Locate the cell with the specified text and output its (x, y) center coordinate. 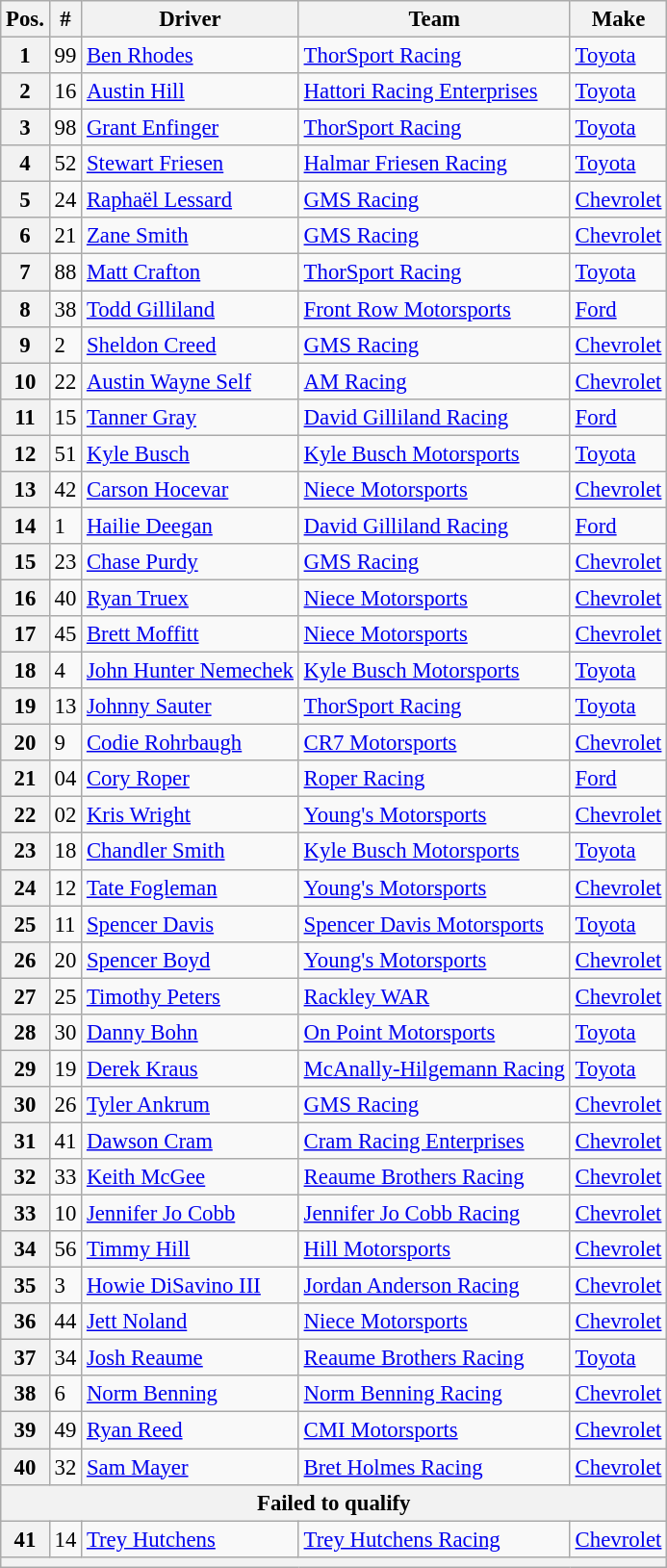
Spencer Boyd (191, 960)
39 (25, 1430)
Kyle Busch (191, 453)
Failed to qualify (334, 1503)
Matt Crafton (191, 272)
88 (65, 272)
27 (25, 996)
Hailie Deegan (191, 526)
56 (65, 1249)
Team (434, 19)
Brett Moffitt (191, 634)
CR7 Motorsports (434, 743)
Timmy Hill (191, 1249)
44 (65, 1322)
On Point Motorsports (434, 1033)
98 (65, 128)
Cory Roper (191, 779)
AM Racing (434, 381)
Rackley WAR (434, 996)
CMI Motorsports (434, 1430)
Ryan Reed (191, 1430)
45 (65, 634)
29 (25, 1068)
Codie Rohrbaugh (191, 743)
Dawson Cram (191, 1141)
Norm Benning Racing (434, 1395)
02 (65, 815)
8 (25, 309)
37 (25, 1358)
Cram Racing Enterprises (434, 1141)
Trey Hutchens Racing (434, 1539)
Ryan Truex (191, 598)
Front Row Motorsports (434, 309)
Hill Motorsports (434, 1249)
Chase Purdy (191, 562)
52 (65, 164)
Derek Kraus (191, 1068)
Hattori Racing Enterprises (434, 91)
Carson Hocevar (191, 490)
7 (25, 272)
Chandler Smith (191, 852)
Sam Mayer (191, 1467)
Austin Wayne Self (191, 381)
Danny Bohn (191, 1033)
49 (65, 1430)
Jennifer Jo Cobb (191, 1214)
04 (65, 779)
28 (25, 1033)
Tate Fogleman (191, 887)
Todd Gilliland (191, 309)
Stewart Friesen (191, 164)
Johnny Sauter (191, 707)
Halmar Friesen Racing (434, 164)
Ben Rhodes (191, 56)
99 (65, 56)
35 (25, 1286)
17 (25, 634)
Keith McGee (191, 1177)
Timothy Peters (191, 996)
Driver (191, 19)
Zane Smith (191, 236)
Norm Benning (191, 1395)
Austin Hill (191, 91)
# (65, 19)
Trey Hutchens (191, 1539)
Josh Reaume (191, 1358)
Jett Noland (191, 1322)
Spencer Davis Motorsports (434, 924)
51 (65, 453)
Sheldon Creed (191, 345)
36 (25, 1322)
Bret Holmes Racing (434, 1467)
Make (618, 19)
Tanner Gray (191, 417)
Tyler Ankrum (191, 1105)
Howie DiSavino III (191, 1286)
42 (65, 490)
31 (25, 1141)
Spencer Davis (191, 924)
Jordan Anderson Racing (434, 1286)
McAnally-Hilgemann Racing (434, 1068)
Pos. (25, 19)
John Hunter Nemechek (191, 671)
Roper Racing (434, 779)
Grant Enfinger (191, 128)
Raphaël Lessard (191, 200)
5 (25, 200)
Jennifer Jo Cobb Racing (434, 1214)
Kris Wright (191, 815)
